Find where the given text appears and provide that cell's center as [x, y] coordinate. 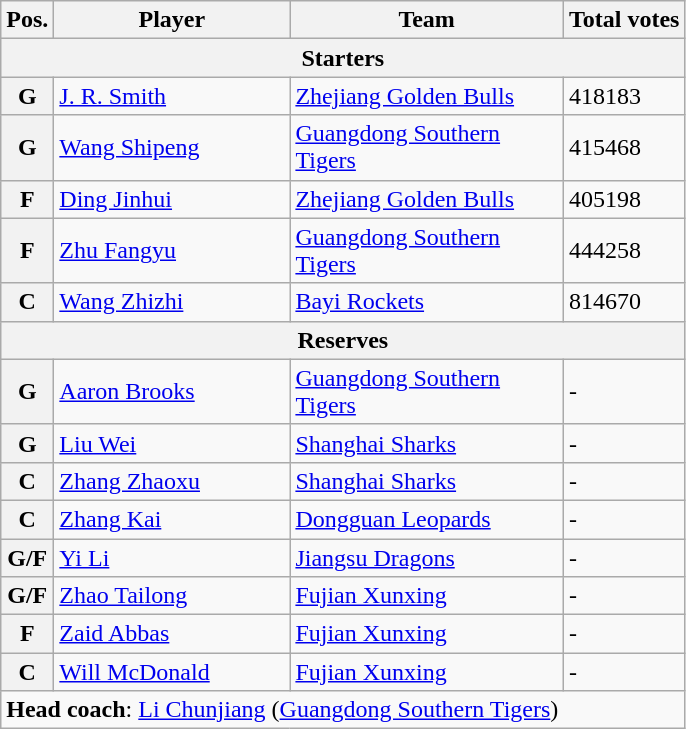
Starters [343, 58]
J. R. Smith [172, 96]
Ding Jinhui [172, 199]
Aaron Brooks [172, 392]
Team [427, 20]
Jiangsu Dragons [427, 557]
Wang Zhizhi [172, 302]
Will McDonald [172, 672]
Zhang Kai [172, 519]
418183 [624, 96]
Liu Wei [172, 443]
Zhao Tailong [172, 596]
415468 [624, 148]
Total votes [624, 20]
Player [172, 20]
814670 [624, 302]
405198 [624, 199]
Bayi Rockets [427, 302]
444258 [624, 250]
Zaid Abbas [172, 634]
Wang Shipeng [172, 148]
Zhu Fangyu [172, 250]
Yi Li [172, 557]
Dongguan Leopards [427, 519]
Head coach: Li Chunjiang (Guangdong Southern Tigers) [343, 710]
Pos. [28, 20]
Reserves [343, 340]
Zhang Zhaoxu [172, 481]
